Scan for the cell matching the given text and deliver its (X, Y) coordinate at center. 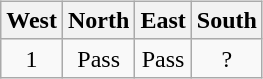
? (226, 58)
North (98, 20)
West (32, 20)
South (226, 20)
1 (32, 58)
East (163, 20)
